Capture the cell that displays the provided text and extract its (x, y) central coordinate. 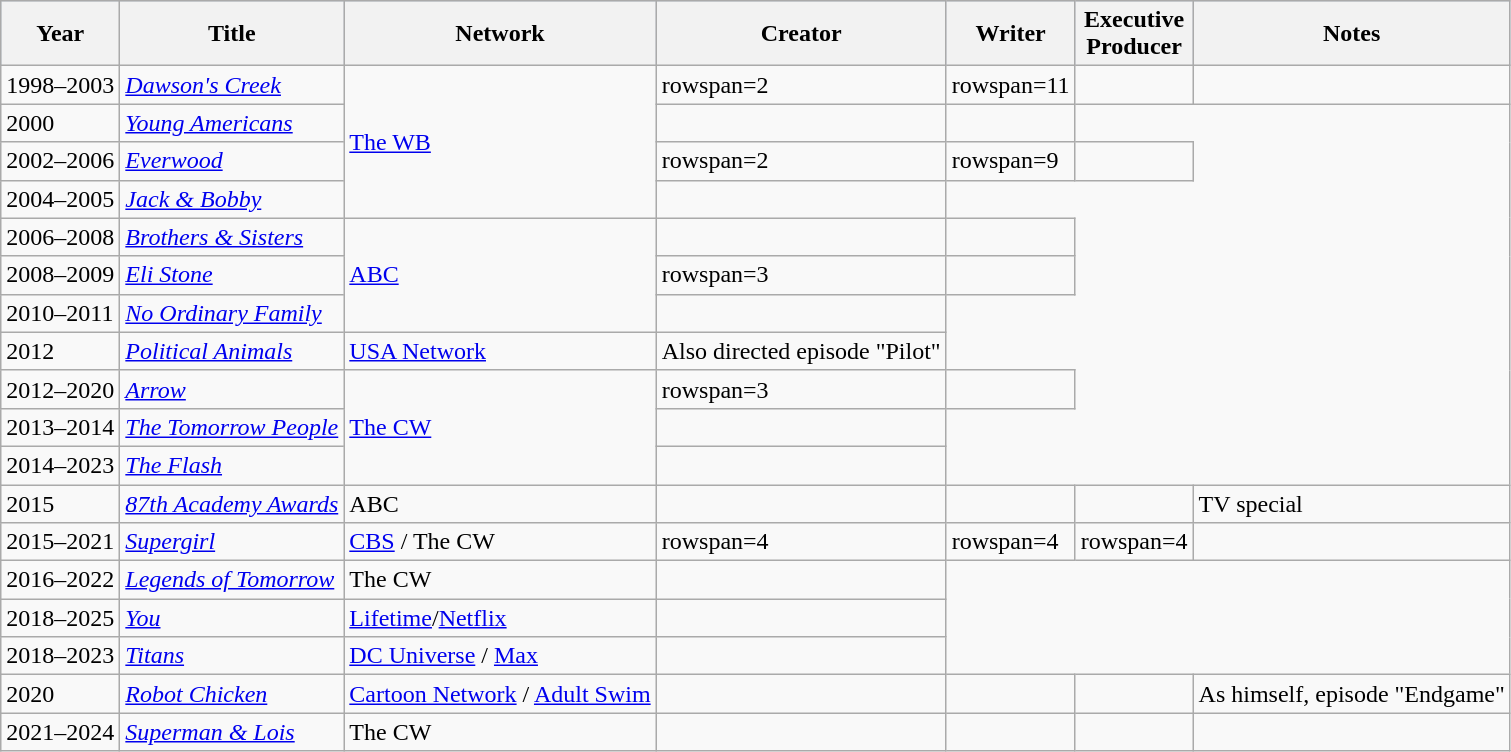
2018–2025 (60, 618)
Network (500, 34)
2012–2020 (60, 389)
USA Network (500, 351)
2020 (60, 694)
TV special (1352, 503)
2013–2014 (60, 427)
CBS / The CW (500, 542)
Creator (801, 34)
2021–2024 (60, 732)
rowspan=9 (1010, 161)
Writer (1010, 34)
2012 (60, 351)
rowspan=11 (1010, 85)
Young Americans (232, 123)
Jack & Bobby (232, 199)
2008–2009 (60, 275)
ExecutiveProducer (1134, 34)
The WB (500, 142)
2006–2008 (60, 237)
2018–2023 (60, 656)
Supergirl (232, 542)
Arrow (232, 389)
Notes (1352, 34)
Title (232, 34)
As himself, episode "Endgame" (1352, 694)
Superman & Lois (232, 732)
2015–2021 (60, 542)
Lifetime/Netflix (500, 618)
2015 (60, 503)
DC Universe / Max (500, 656)
The Tomorrow People (232, 427)
Year (60, 34)
2002–2006 (60, 161)
1998–2003 (60, 85)
Brothers & Sisters (232, 237)
Political Animals (232, 351)
Eli Stone (232, 275)
The Flash (232, 465)
Dawson's Creek (232, 85)
2016–2022 (60, 580)
No Ordinary Family (232, 313)
Robot Chicken (232, 694)
Cartoon Network / Adult Swim (500, 694)
Titans (232, 656)
2014–2023 (60, 465)
2000 (60, 123)
Everwood (232, 161)
You (232, 618)
Legends of Tomorrow (232, 580)
87th Academy Awards (232, 503)
2010–2011 (60, 313)
2004–2005 (60, 199)
Also directed episode "Pilot" (801, 351)
